Provide the [x, y] coordinate of the cell's center where the given text is located.  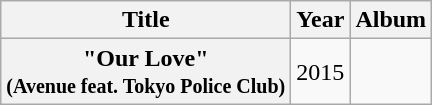
Year [320, 20]
2015 [320, 72]
"Our Love"(Avenue feat. Tokyo Police Club) [146, 72]
Title [146, 20]
Album [391, 20]
